Search for the cell housing the specified text and yield its [x, y] center coordinate. 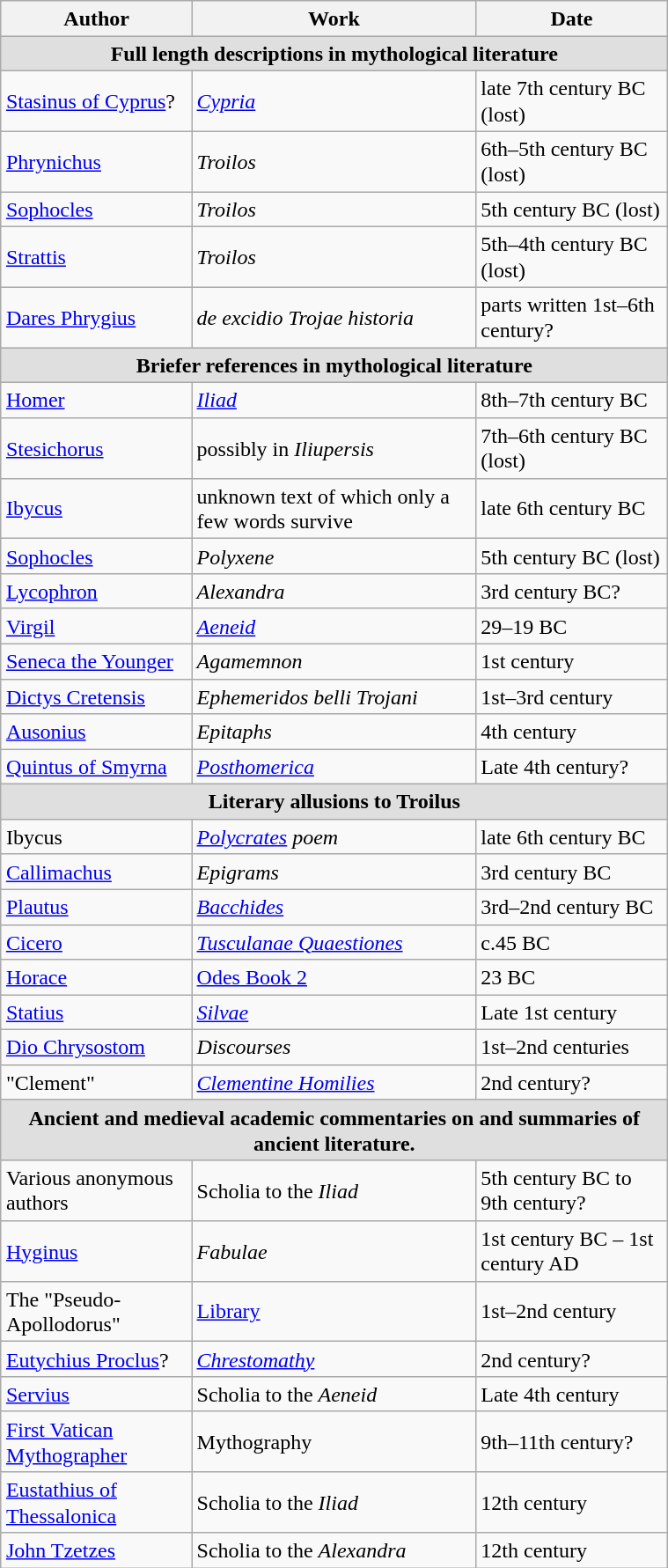
Bacchides [334, 907]
3rd–2nd century BC [572, 907]
First Vatican Mythographer [97, 1442]
Scholia to the Alexandra [334, 1550]
de excidio Trojae historia [334, 317]
1st–3rd century [572, 696]
Late 4th century? [572, 767]
Silvae [334, 1012]
possibly in Iliupersis [334, 447]
Dio Chrysostom [97, 1048]
Literary allusions to Troilus [334, 802]
Odes Book 2 [334, 977]
Briefer references in mythological literature [334, 365]
Work [334, 18]
Tusculanae Quaestiones [334, 942]
Discourses [334, 1048]
Stasinus of Cyprus? [97, 100]
1st century BC – 1st century AD [572, 1250]
Polycrates poem [334, 836]
Late 1st century [572, 1012]
Date [572, 18]
Phrynichus [97, 162]
Ancient and medieval academic commentaries on and summaries of ancient literature. [334, 1130]
Stesichorus [97, 447]
4th century [572, 732]
unknown text of which only a few words survive [334, 509]
Hyginus [97, 1250]
Author [97, 18]
Posthomerica [334, 767]
Dares Phrygius [97, 317]
9th–11th century? [572, 1442]
1st century [572, 661]
Late 4th century [572, 1395]
Alexandra [334, 592]
Servius [97, 1395]
Epigrams [334, 872]
Eustathius of Thessalonica [97, 1502]
Seneca the Younger [97, 661]
1st–2nd centuries [572, 1048]
late 7th century BC (lost) [572, 100]
Aeneid [334, 626]
Plautus [97, 907]
Polyxene [334, 556]
3rd century BC [572, 872]
Fabulae [334, 1250]
"Clement" [97, 1082]
5th–4th century BC (lost) [572, 257]
Homer [97, 401]
Quintus of Smyrna [97, 767]
Virgil [97, 626]
Scholia to the Aeneid [334, 1395]
5th century BC to 9th century? [572, 1190]
Chrestomathy [334, 1359]
1st–2nd century [572, 1312]
Agamemnon [334, 661]
Eutychius Proclus? [97, 1359]
Cypria [334, 100]
Various anonymous authors [97, 1190]
23 BC [572, 977]
6th–5th century BC (lost) [572, 162]
7th–6th century BC (lost) [572, 447]
Epitaphs [334, 732]
Full length descriptions in mythological literature [334, 54]
Ephemeridos belli Trojani [334, 696]
Ausonius [97, 732]
parts written 1st–6th century? [572, 317]
3rd century BC? [572, 592]
Lycophron [97, 592]
Iliad [334, 401]
8th–7th century BC [572, 401]
Clementine Homilies [334, 1082]
John Tzetzes [97, 1550]
The "Pseudo-Apollodorus" [97, 1312]
c.45 BC [572, 942]
Cicero [97, 942]
Dictys Cretensis [97, 696]
Horace [97, 977]
Statius [97, 1012]
29–19 BC [572, 626]
Mythography [334, 1442]
Library [334, 1312]
Callimachus [97, 872]
Strattis [97, 257]
